Return the [x, y] coordinate for the center point of the cell that contains the specified text.  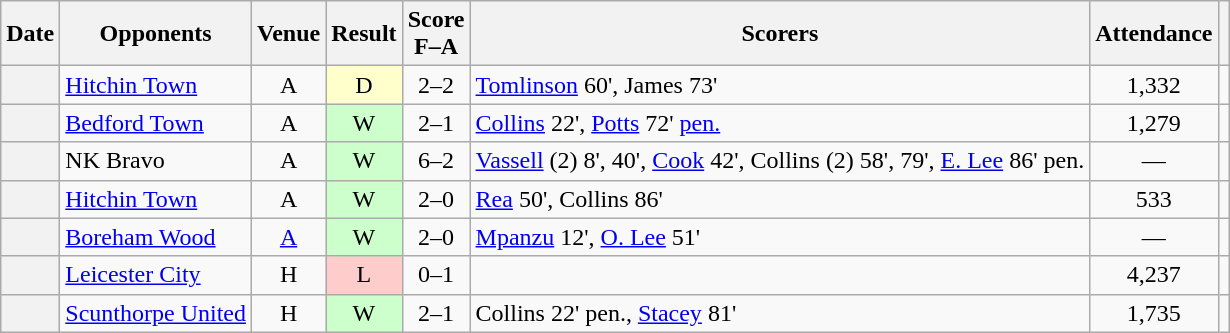
ScoreF–A [436, 34]
6–2 [436, 161]
Vassell (2) 8', 40', Cook 42', Collins (2) 58', 79', E. Lee 86' pen. [780, 161]
Mpanzu 12', O. Lee 51' [780, 237]
Leicester City [156, 275]
Bedford Town [156, 123]
Tomlinson 60', James 73' [780, 85]
Result [364, 34]
Collins 22', Potts 72' pen. [780, 123]
Opponents [156, 34]
4,237 [1154, 275]
L [364, 275]
1,735 [1154, 313]
533 [1154, 199]
Scorers [780, 34]
0–1 [436, 275]
NK Bravo [156, 161]
Venue [288, 34]
Collins 22' pen., Stacey 81' [780, 313]
1,332 [1154, 85]
1,279 [1154, 123]
Boreham Wood [156, 237]
Date [30, 34]
2–2 [436, 85]
Rea 50', Collins 86' [780, 199]
Attendance [1154, 34]
D [364, 85]
Scunthorpe United [156, 313]
